Capture the cell that displays the provided text and extract its [x, y] central coordinate. 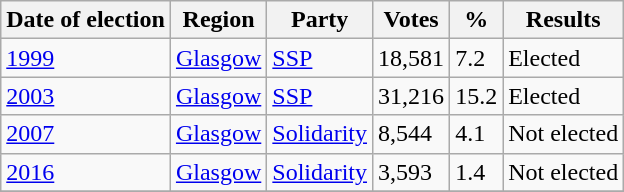
7.2 [476, 58]
Votes [412, 20]
2007 [86, 134]
15.2 [476, 96]
Region [218, 20]
18,581 [412, 58]
Results [564, 20]
31,216 [412, 96]
% [476, 20]
4.1 [476, 134]
Party [320, 20]
2003 [86, 96]
1999 [86, 58]
1.4 [476, 172]
Date of election [86, 20]
8,544 [412, 134]
2016 [86, 172]
3,593 [412, 172]
